From the cell containing the given text, extract its center point as [x, y] coordinate. 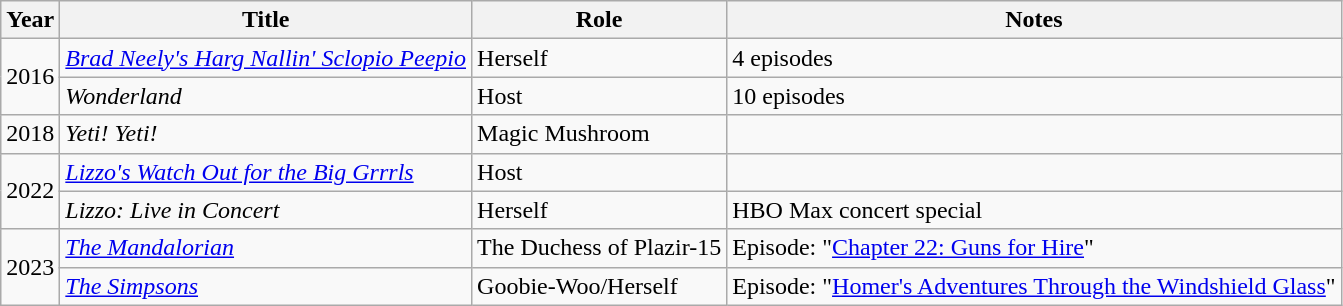
4 episodes [1034, 58]
Notes [1034, 20]
Yeti! Yeti! [266, 134]
10 episodes [1034, 96]
Title [266, 20]
Episode: "Chapter 22: Guns for Hire" [1034, 248]
2016 [30, 77]
HBO Max concert special [1034, 210]
Lizzo: Live in Concert [266, 210]
The Simpsons [266, 286]
Role [600, 20]
Wonderland [266, 96]
Magic Mushroom [600, 134]
Episode: "Homer's Adventures Through the Windshield Glass" [1034, 286]
2022 [30, 191]
Goobie-Woo/Herself [600, 286]
Lizzo's Watch Out for the Big Grrrls [266, 172]
Brad Neely's Harg Nallin' Sclopio Peepio [266, 58]
Year [30, 20]
2023 [30, 267]
The Mandalorian [266, 248]
2018 [30, 134]
The Duchess of Plazir-15 [600, 248]
